Return the [x, y] coordinate for the center point of the cell that contains the specified text.  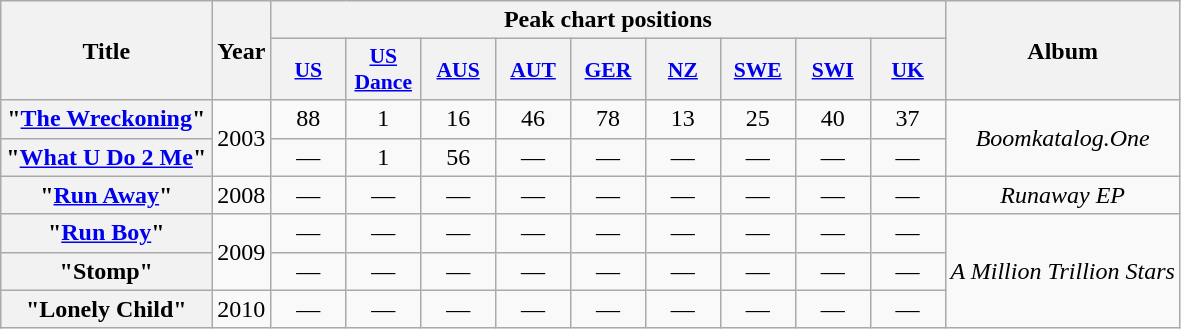
"Lonely Child" [106, 309]
2010 [242, 309]
Peak chart positions [608, 20]
NZ [682, 70]
USDance [384, 70]
"Run Away" [106, 195]
AUT [534, 70]
GER [608, 70]
2003 [242, 138]
78 [608, 119]
37 [908, 119]
2008 [242, 195]
SWE [758, 70]
56 [458, 157]
46 [534, 119]
16 [458, 119]
AUS [458, 70]
UK [908, 70]
13 [682, 119]
SWI [832, 70]
US [308, 70]
Boomkatalog.One [1062, 138]
Runaway EP [1062, 195]
"Stomp" [106, 271]
25 [758, 119]
"Run Boy" [106, 233]
"What U Do 2 Me" [106, 157]
A Million Trillion Stars [1062, 271]
Year [242, 50]
88 [308, 119]
Title [106, 50]
Album [1062, 50]
2009 [242, 252]
40 [832, 119]
"The Wreckoning" [106, 119]
